Determine the (x, y) coordinate at the center of the cell enclosing the given text.  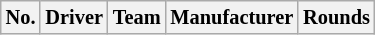
Manufacturer (232, 17)
Driver (74, 17)
No. (21, 17)
Rounds (336, 17)
Team (137, 17)
